Pinpoint the cell where the given text exists, returning its (X, Y) midpoint coordinate. 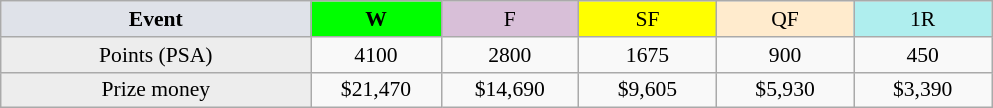
2800 (510, 55)
QF (785, 19)
1675 (648, 55)
450 (923, 55)
$9,605 (648, 90)
$3,390 (923, 90)
F (510, 19)
900 (785, 55)
$14,690 (510, 90)
W (376, 19)
Points (PSA) (156, 55)
1R (923, 19)
SF (648, 19)
Event (156, 19)
4100 (376, 55)
$5,930 (785, 90)
$21,470 (376, 90)
Prize money (156, 90)
